From the cell containing the given text, extract its center point as [X, Y] coordinate. 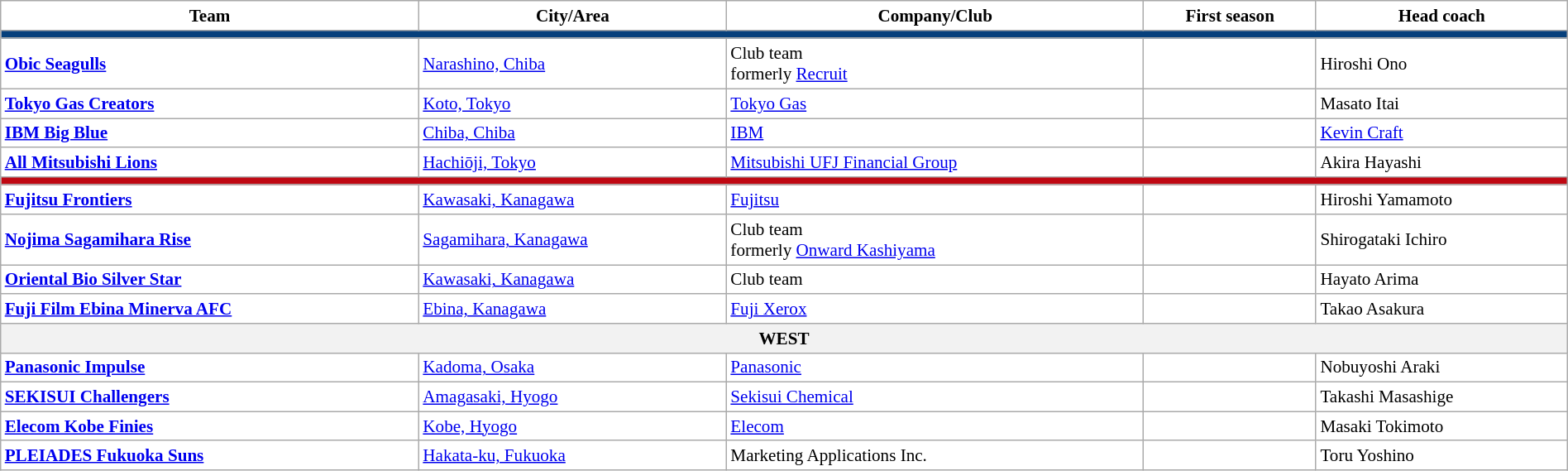
IBM [935, 132]
Club team [935, 280]
Obic Seagulls [210, 63]
Kadoma, Osaka [572, 368]
Club teamformerly Recruit [935, 63]
Company/Club [935, 15]
Narashino, Chiba [572, 63]
City/Area [572, 15]
Hachiōji, Tokyo [572, 162]
Nojima Sagamihara Rise [210, 240]
Elecom [935, 425]
Chiba, Chiba [572, 132]
Kevin Craft [1441, 132]
Tokyo Gas Creators [210, 103]
WEST [784, 338]
Mitsubishi UFJ Financial Group [935, 162]
Takao Asakura [1441, 308]
IBM Big Blue [210, 132]
PLEIADES Fukuoka Suns [210, 455]
Hakata-ku, Fukuoka [572, 455]
Sagamihara, Kanagawa [572, 240]
Head coach [1441, 15]
Amagasaki, Hyogo [572, 397]
Fujitsu [935, 199]
Panasonic [935, 368]
All Mitsubishi Lions [210, 162]
Sekisui Chemical [935, 397]
Masato Itai [1441, 103]
Nobuyoshi Araki [1441, 368]
Koto, Tokyo [572, 103]
SEKISUI Challengers [210, 397]
Kobe, Hyogo [572, 425]
Panasonic Impulse [210, 368]
Takashi Masashige [1441, 397]
Team [210, 15]
Akira Hayashi [1441, 162]
First season [1230, 15]
Oriental Bio Silver Star [210, 280]
Ebina, Kanagawa [572, 308]
Hayato Arima [1441, 280]
Hiroshi Yamamoto [1441, 199]
Tokyo Gas [935, 103]
Club teamformerly Onward Kashiyama [935, 240]
Fuji Film Ebina Minerva AFC [210, 308]
Toru Yoshino [1441, 455]
Fujitsu Frontiers [210, 199]
Masaki Tokimoto [1441, 425]
Hiroshi Ono [1441, 63]
Fuji Xerox [935, 308]
Shirogataki Ichiro [1441, 240]
Elecom Kobe Finies [210, 425]
Marketing Applications Inc. [935, 455]
